For the text-containing cell, return its midpoint in (X, Y) coordinate format. 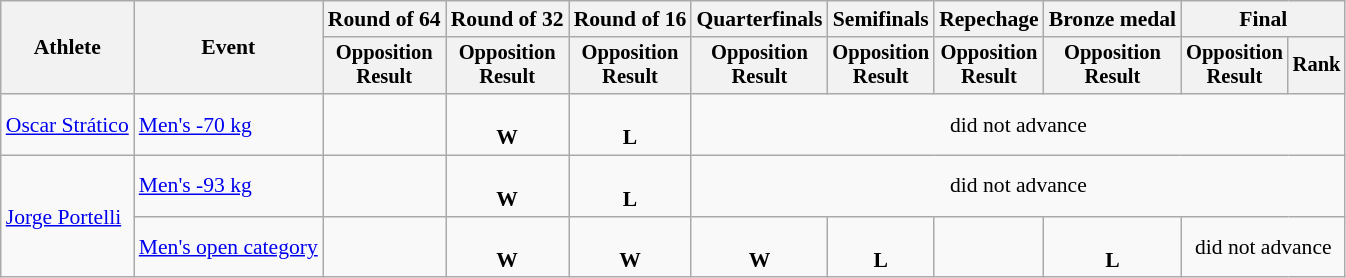
Round of 32 (508, 19)
Repechage (989, 19)
Jorge Portelli (68, 217)
Athlete (68, 48)
Men's open category (228, 248)
Event (228, 48)
Round of 64 (384, 19)
Oscar Strático (68, 124)
Final (1263, 19)
Rank (1317, 66)
Men's -93 kg (228, 186)
Men's -70 kg (228, 124)
Quarterfinals (759, 19)
Round of 16 (630, 19)
Semifinals (880, 19)
Bronze medal (1112, 19)
